Capture the cell that displays the provided text and extract its (X, Y) central coordinate. 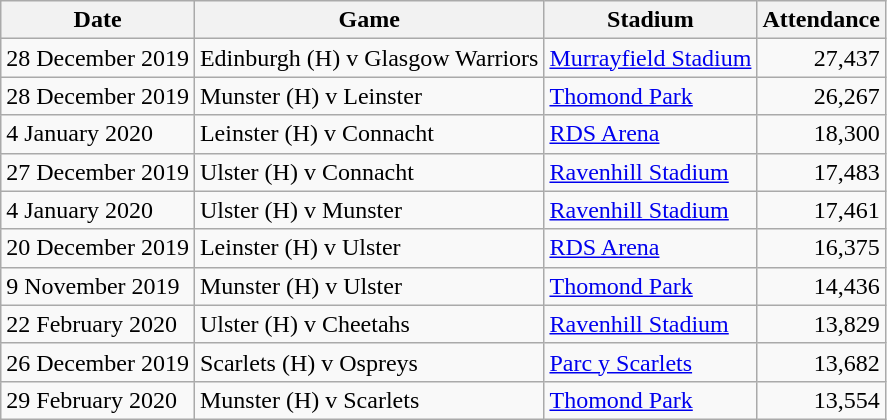
Leinster (H) v Ulster (369, 248)
26,267 (821, 96)
17,461 (821, 210)
Attendance (821, 20)
27,437 (821, 58)
Leinster (H) v Connacht (369, 134)
9 November 2019 (98, 286)
16,375 (821, 248)
Ulster (H) v Munster (369, 210)
Ulster (H) v Cheetahs (369, 324)
18,300 (821, 134)
Stadium (650, 20)
20 December 2019 (98, 248)
Game (369, 20)
29 February 2020 (98, 400)
13,682 (821, 362)
Scarlets (H) v Ospreys (369, 362)
Munster (H) v Scarlets (369, 400)
Edinburgh (H) v Glasgow Warriors (369, 58)
26 December 2019 (98, 362)
27 December 2019 (98, 172)
Munster (H) v Ulster (369, 286)
13,554 (821, 400)
13,829 (821, 324)
22 February 2020 (98, 324)
Ulster (H) v Connacht (369, 172)
17,483 (821, 172)
Munster (H) v Leinster (369, 96)
14,436 (821, 286)
Date (98, 20)
Murrayfield Stadium (650, 58)
Parc y Scarlets (650, 362)
